Detect which cell encompasses the target text, then output its (X, Y) center coordinate. 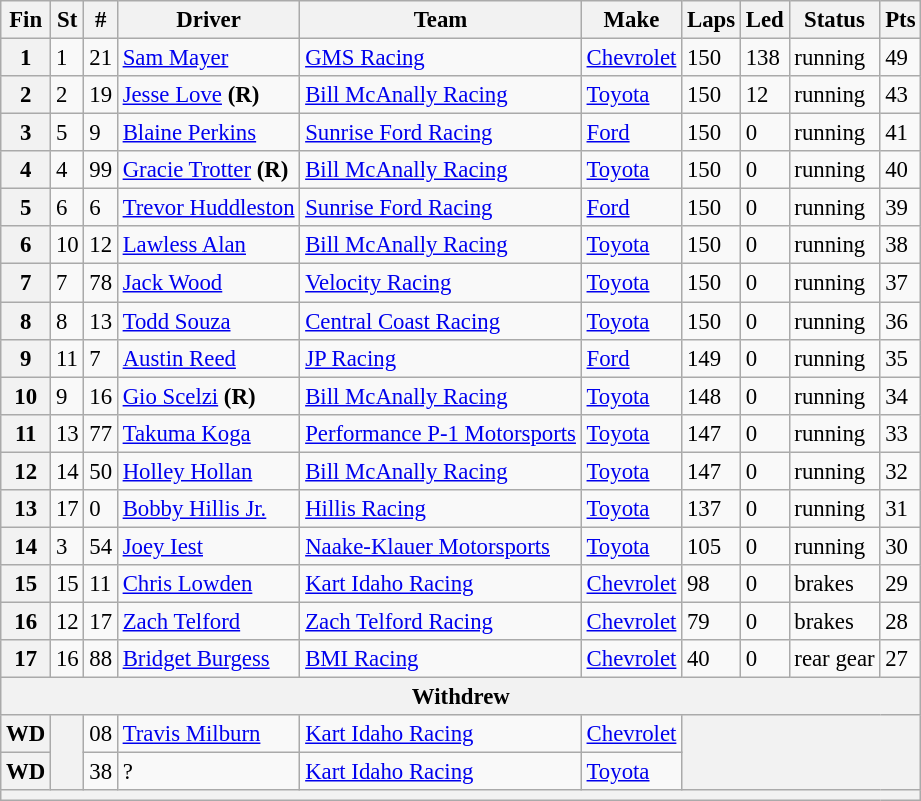
49 (900, 58)
Laps (712, 20)
08 (100, 734)
JP Racing (440, 358)
Bobby Hillis Jr. (208, 509)
Gio Scelzi (R) (208, 396)
Fin (26, 20)
Bridget Burgess (208, 659)
Led (764, 20)
35 (900, 358)
Naake-Klauer Motorsports (440, 546)
Zach Telford (208, 621)
Sam Mayer (208, 58)
GMS Racing (440, 58)
Status (834, 20)
31 (900, 509)
Performance P-1 Motorsports (440, 433)
30 (900, 546)
Withdrew (461, 697)
78 (100, 283)
36 (900, 321)
BMI Racing (440, 659)
88 (100, 659)
33 (900, 433)
99 (100, 170)
28 (900, 621)
77 (100, 433)
Todd Souza (208, 321)
rear gear (834, 659)
43 (900, 95)
21 (100, 58)
Hillis Racing (440, 509)
39 (900, 208)
Gracie Trotter (R) (208, 170)
Jesse Love (R) (208, 95)
Holley Hollan (208, 471)
? (208, 772)
Velocity Racing (440, 283)
Central Coast Racing (440, 321)
98 (712, 584)
Pts (900, 20)
105 (712, 546)
Joey Iest (208, 546)
54 (100, 546)
St (68, 20)
Lawless Alan (208, 245)
Make (631, 20)
29 (900, 584)
34 (900, 396)
138 (764, 58)
Trevor Huddleston (208, 208)
79 (712, 621)
# (100, 20)
Jack Wood (208, 283)
148 (712, 396)
Zach Telford Racing (440, 621)
Driver (208, 20)
Takuma Koga (208, 433)
149 (712, 358)
Team (440, 20)
137 (712, 509)
41 (900, 133)
19 (100, 95)
Chris Lowden (208, 584)
27 (900, 659)
37 (900, 283)
Austin Reed (208, 358)
32 (900, 471)
Blaine Perkins (208, 133)
Travis Milburn (208, 734)
50 (100, 471)
